Provide the (x, y) coordinate of the cell's center where the given text is located.  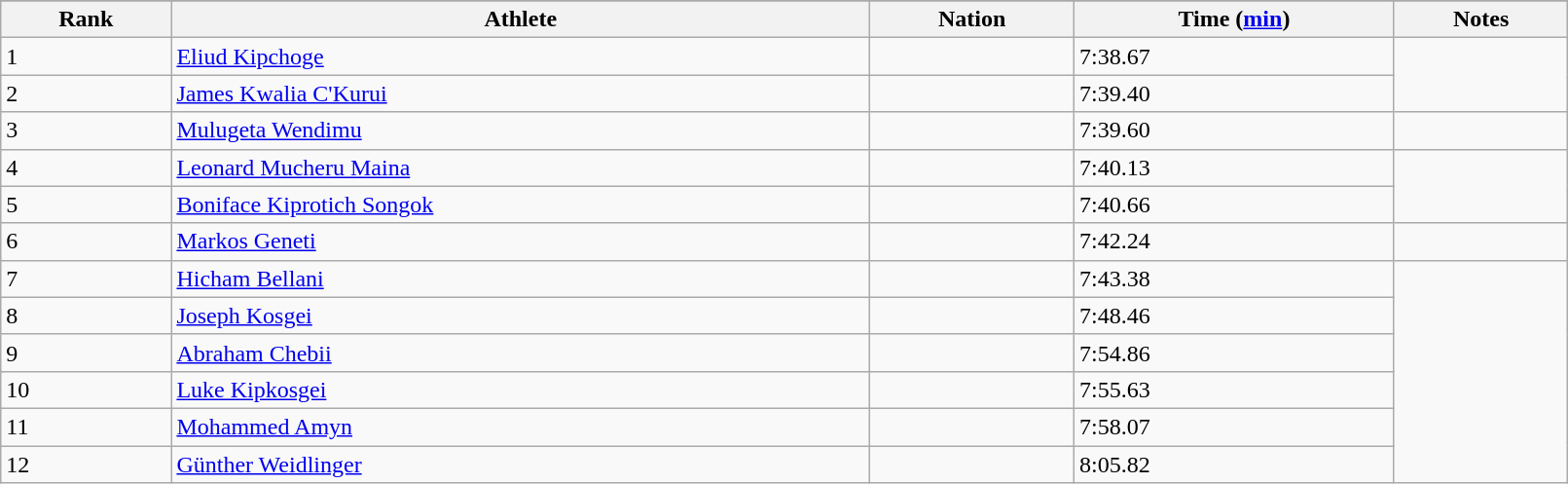
7 (86, 279)
Time (min) (1234, 19)
7:40.66 (1234, 205)
9 (86, 353)
1 (86, 56)
James Kwalia C'Kurui (521, 93)
7:54.86 (1234, 353)
Abraham Chebii (521, 353)
7:58.07 (1234, 427)
Luke Kipkosgei (521, 390)
7:43.38 (1234, 279)
Rank (86, 19)
7:55.63 (1234, 390)
8 (86, 316)
Mohammed Amyn (521, 427)
11 (86, 427)
Boniface Kiprotich Songok (521, 205)
Eliud Kipchoge (521, 56)
Günther Weidlinger (521, 465)
7:48.46 (1234, 316)
7:39.40 (1234, 93)
7:42.24 (1234, 242)
Leonard Mucheru Maina (521, 168)
7:39.60 (1234, 130)
Athlete (521, 19)
12 (86, 465)
10 (86, 390)
Notes (1481, 19)
7:38.67 (1234, 56)
4 (86, 168)
8:05.82 (1234, 465)
Mulugeta Wendimu (521, 130)
6 (86, 242)
7:40.13 (1234, 168)
Nation (972, 19)
Joseph Kosgei (521, 316)
3 (86, 130)
5 (86, 205)
Markos Geneti (521, 242)
Hicham Bellani (521, 279)
2 (86, 93)
